Return (x, y) of the center of cell containing provided text 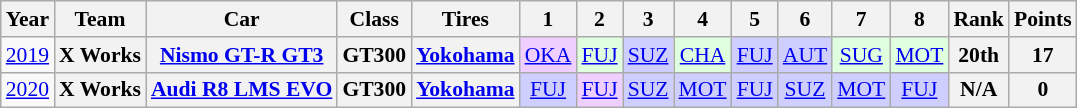
Rank (978, 19)
0 (1043, 90)
Nismo GT-R GT3 (242, 55)
6 (805, 19)
OKA (548, 55)
Points (1043, 19)
AUT (805, 55)
8 (919, 19)
2019 (28, 55)
3 (648, 19)
5 (755, 19)
SUG (861, 55)
4 (703, 19)
Audi R8 LMS EVO (242, 90)
2020 (28, 90)
Year (28, 19)
1 (548, 19)
20th (978, 55)
7 (861, 19)
Car (242, 19)
N/A (978, 90)
Class (374, 19)
2 (599, 19)
17 (1043, 55)
Tires (465, 19)
CHA (703, 55)
Team (100, 19)
